From the cell containing the given text, extract its center point as [X, Y] coordinate. 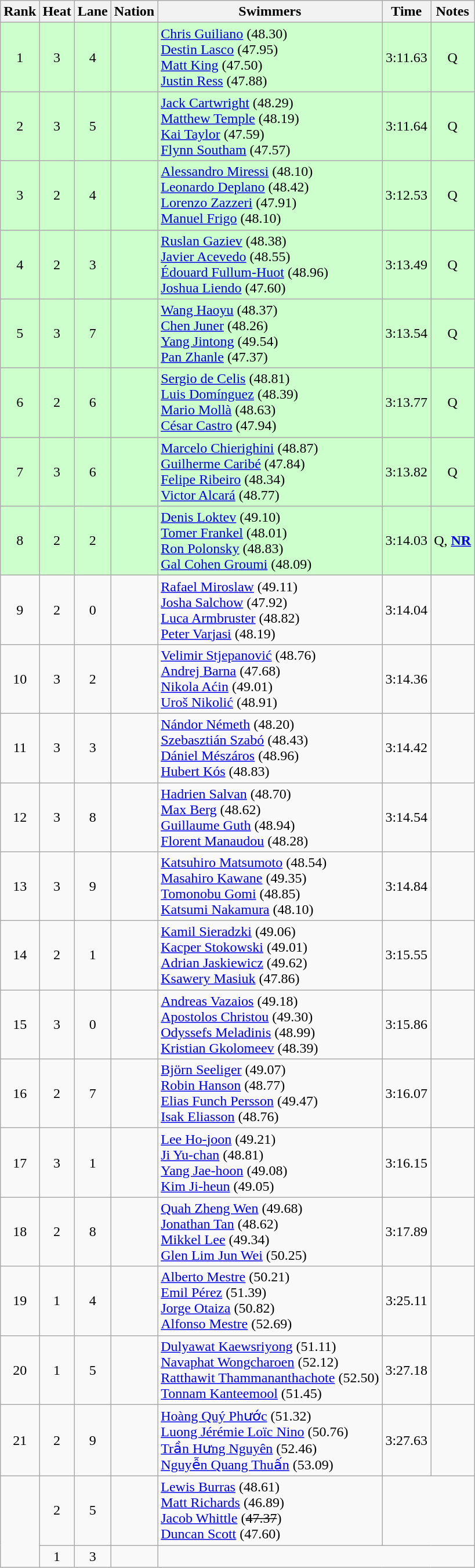
3:14.84 [407, 887]
15 [20, 1025]
3:27.18 [407, 1370]
Dulyawat Kaewsriyong (51.11)Navaphat Wongcharoen (52.12)Ratthawit Thammananthachote (52.50)Tonnam Kanteemool (51.45) [270, 1370]
Lane [93, 12]
Chris Guiliano (48.30)Destin Lasco (47.95)Matt King (47.50)Justin Ress (47.88) [270, 57]
3:27.63 [407, 1440]
3:25.11 [407, 1301]
10 [20, 679]
16 [20, 1093]
Q, NR [452, 541]
Andreas Vazaios (49.18)Apostolos Christou (49.30)Odyssefs Meladinis (48.99)Kristian Gkolomeev (48.39) [270, 1025]
3:11.63 [407, 57]
Nándor Németh (48.20)Szebasztián Szabó (48.43)Dániel Mészáros (48.96)Hubert Kós (48.83) [270, 747]
3:14.54 [407, 817]
3:13.82 [407, 471]
Time [407, 12]
3:16.15 [407, 1163]
3:13.49 [407, 265]
Swimmers [270, 12]
17 [20, 1163]
3:14.03 [407, 541]
21 [20, 1440]
Rafael Miroslaw (49.11)Josha Salchow (47.92)Luca Armbruster (48.82)Peter Varjasi (48.19) [270, 609]
Hoàng Quý Phước (51.32)Luong Jérémie Loïc Nino (50.76)Trần Hưng Nguyên (52.46)Nguyễn Quang Thuấn (53.09) [270, 1440]
Denis Loktev (49.10)Tomer Frankel (48.01)Ron Polonsky (48.83)Gal Cohen Groumi (48.09) [270, 541]
Hadrien Salvan (48.70)Max Berg (48.62)Guillaume Guth (48.94)Florent Manaudou (48.28) [270, 817]
3:17.89 [407, 1231]
14 [20, 955]
3:14.42 [407, 747]
12 [20, 817]
3:13.77 [407, 403]
13 [20, 887]
Kamil Sieradzki (49.06)Kacper Stokowski (49.01)Adrian Jaskiewicz (49.62)Ksawery Masiuk (47.86) [270, 955]
18 [20, 1231]
3:13.54 [407, 333]
3:16.07 [407, 1093]
3:15.55 [407, 955]
Sergio de Celis (48.81)Luis Domínguez (48.39)Mario Mollà (48.63)César Castro (47.94) [270, 403]
11 [20, 747]
Björn Seeliger (49.07)Robin Hanson (48.77)Elias Funch Persson (49.47)Isak Eliasson (48.76) [270, 1093]
20 [20, 1370]
3:14.36 [407, 679]
Wang Haoyu (48.37)Chen Juner (48.26)Yang Jintong (49.54)Pan Zhanle (47.37) [270, 333]
Nation [134, 12]
3:11.64 [407, 127]
Alessandro Miressi (48.10)Leonardo Deplano (48.42)Lorenzo Zazzeri (47.91)Manuel Frigo (48.10) [270, 195]
Velimir Stjepanović (48.76)Andrej Barna (47.68)Nikola Aćin (49.01)Uroš Nikolić (48.91) [270, 679]
Lewis Burras (48.61)Matt Richards (46.89)Jacob Whittle (47.37)Duncan Scott (47.60) [270, 1511]
Ruslan Gaziev (48.38) Javier Acevedo (48.55) Édouard Fullum-Huot (48.96) Joshua Liendo (47.60) [270, 265]
Notes [452, 12]
Lee Ho-joon (49.21)Ji Yu-chan (48.81)Yang Jae-hoon (49.08)Kim Ji-heun (49.05) [270, 1163]
Jack Cartwright (48.29)Matthew Temple (48.19)Kai Taylor (47.59)Flynn Southam (47.57) [270, 127]
Katsuhiro Matsumoto (48.54)Masahiro Kawane (49.35)Tomonobu Gomi (48.85)Katsumi Nakamura (48.10) [270, 887]
3:14.04 [407, 609]
Rank [20, 12]
Quah Zheng Wen (49.68)Jonathan Tan (48.62)Mikkel Lee (49.34)Glen Lim Jun Wei (50.25) [270, 1231]
Alberto Mestre (50.21)Emil Pérez (51.39)Jorge Otaiza (50.82)Alfonso Mestre (52.69) [270, 1301]
19 [20, 1301]
Heat [57, 12]
3:12.53 [407, 195]
3:15.86 [407, 1025]
Marcelo Chierighini (48.87)Guilherme Caribé (47.84)Felipe Ribeiro (48.34)Victor Alcará (48.77) [270, 471]
